Locate the cell with the specified text and output its (x, y) center coordinate. 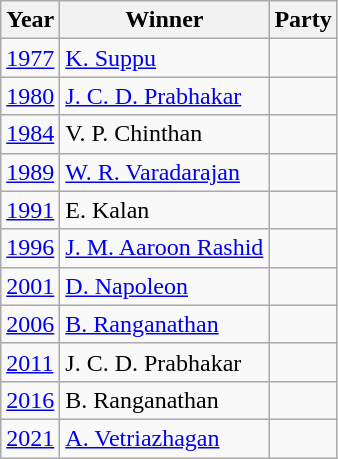
J. M. Aaroon Rashid (164, 248)
W. R. Varadarajan (164, 172)
Year (30, 20)
D. Napoleon (164, 286)
1984 (30, 134)
2021 (30, 438)
2001 (30, 286)
1996 (30, 248)
1991 (30, 210)
2006 (30, 324)
1977 (30, 58)
V. P. Chinthan (164, 134)
1980 (30, 96)
1989 (30, 172)
E. Kalan (164, 210)
2016 (30, 400)
2011 (30, 362)
Party (303, 20)
A. Vetriazhagan (164, 438)
K. Suppu (164, 58)
Winner (164, 20)
